Search for the cell housing the specified text and yield its (x, y) center coordinate. 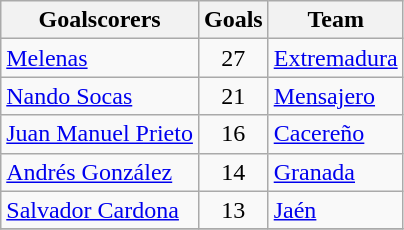
Team (336, 20)
Extremadura (336, 58)
Jaén (336, 210)
13 (233, 210)
Andrés González (100, 172)
Salvador Cardona (100, 210)
27 (233, 58)
14 (233, 172)
16 (233, 134)
Granada (336, 172)
Goals (233, 20)
Melenas (100, 58)
21 (233, 96)
Nando Socas (100, 96)
Goalscorers (100, 20)
Mensajero (336, 96)
Cacereño (336, 134)
Juan Manuel Prieto (100, 134)
